Extract the (x, y) coordinate from the center of the cell holding the provided text.  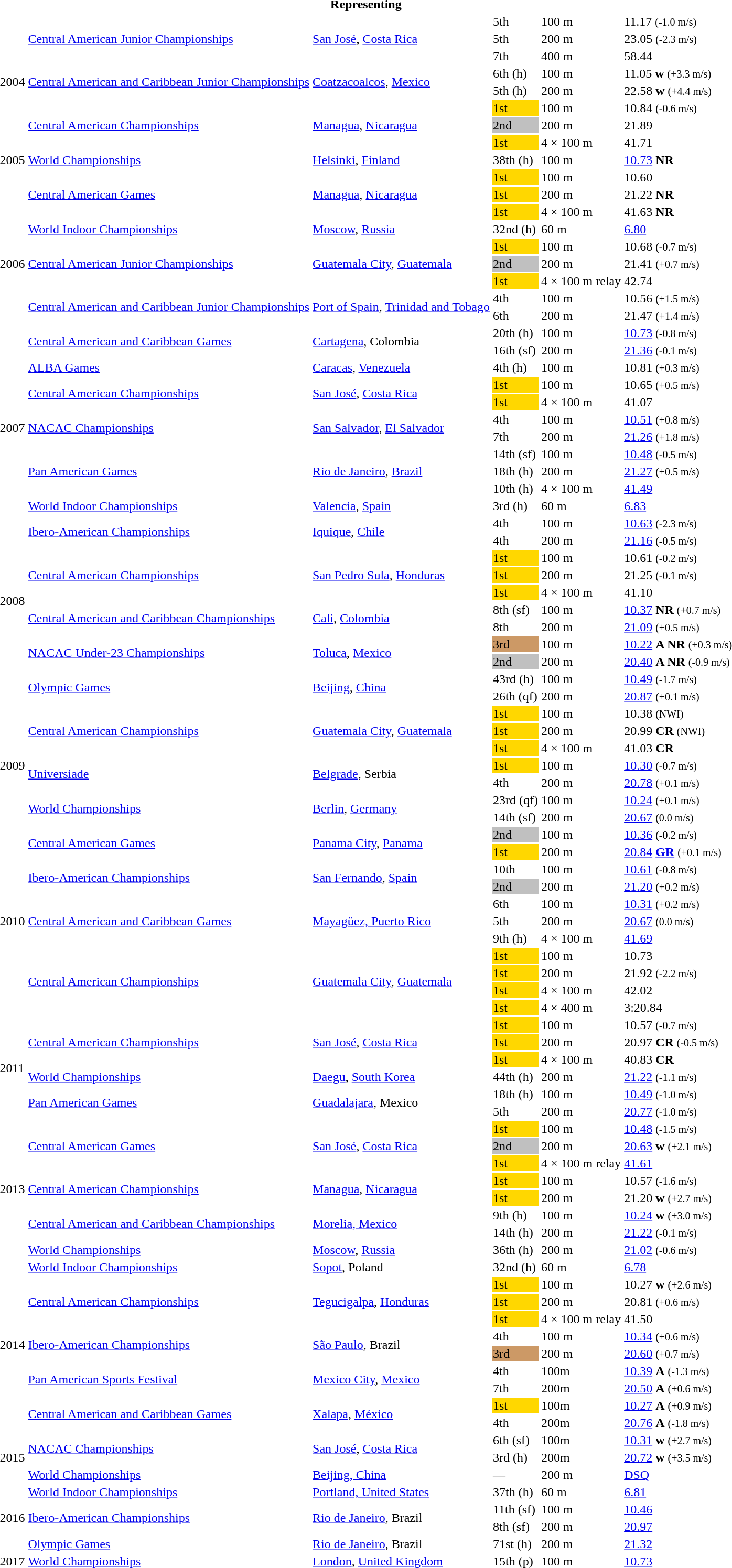
Toluca, Mexico (402, 653)
Portland, United States (402, 1492)
Tegucigalpa, Honduras (402, 1302)
400 m (581, 56)
Helsinki, Finland (402, 160)
Daegu, South Korea (402, 1077)
NACAC Under-23 Championships (169, 653)
5th (h) (515, 91)
Morelia, Mexico (402, 1224)
4th (h) (515, 367)
20th (h) (515, 333)
ALBA Games (169, 367)
16th (sf) (515, 350)
Sopot, Poland (402, 1267)
4 × 400 m (581, 1008)
Berlin, Germany (402, 808)
Pan American Sports Festival (169, 1380)
26th (qf) (515, 696)
Valencia, Spain (402, 506)
— (515, 1475)
14th (h) (515, 1232)
Belgrade, Serbia (402, 774)
36th (h) (515, 1250)
37th (h) (515, 1492)
Iquique, Chile (402, 532)
Cartagena, Colombia (402, 342)
Caracas, Venezuela (402, 367)
Cali, Colombia (402, 619)
Coatzacoalcos, Mexico (402, 82)
10th (515, 869)
San Fernando, Spain (402, 878)
23rd (qf) (515, 800)
11th (sf) (515, 1509)
Mexico City, Mexico (402, 1380)
Xalapa, México (402, 1414)
38th (h) (515, 160)
6th (sf) (515, 1440)
Panama City, Panama (402, 843)
San Salvador, El Salvador (402, 428)
São Paulo, Brazil (402, 1345)
6th (h) (515, 73)
Guadalajara, Mexico (402, 1103)
43rd (h) (515, 679)
44th (h) (515, 1077)
San Pedro Sula, Honduras (402, 575)
Port of Spain, Trinidad and Tobago (402, 307)
8th (515, 627)
10th (h) (515, 489)
71st (h) (515, 1544)
Mayagüez, Puerto Rico (402, 921)
Universiade (169, 774)
